Search for the cell housing the specified text and yield its [x, y] center coordinate. 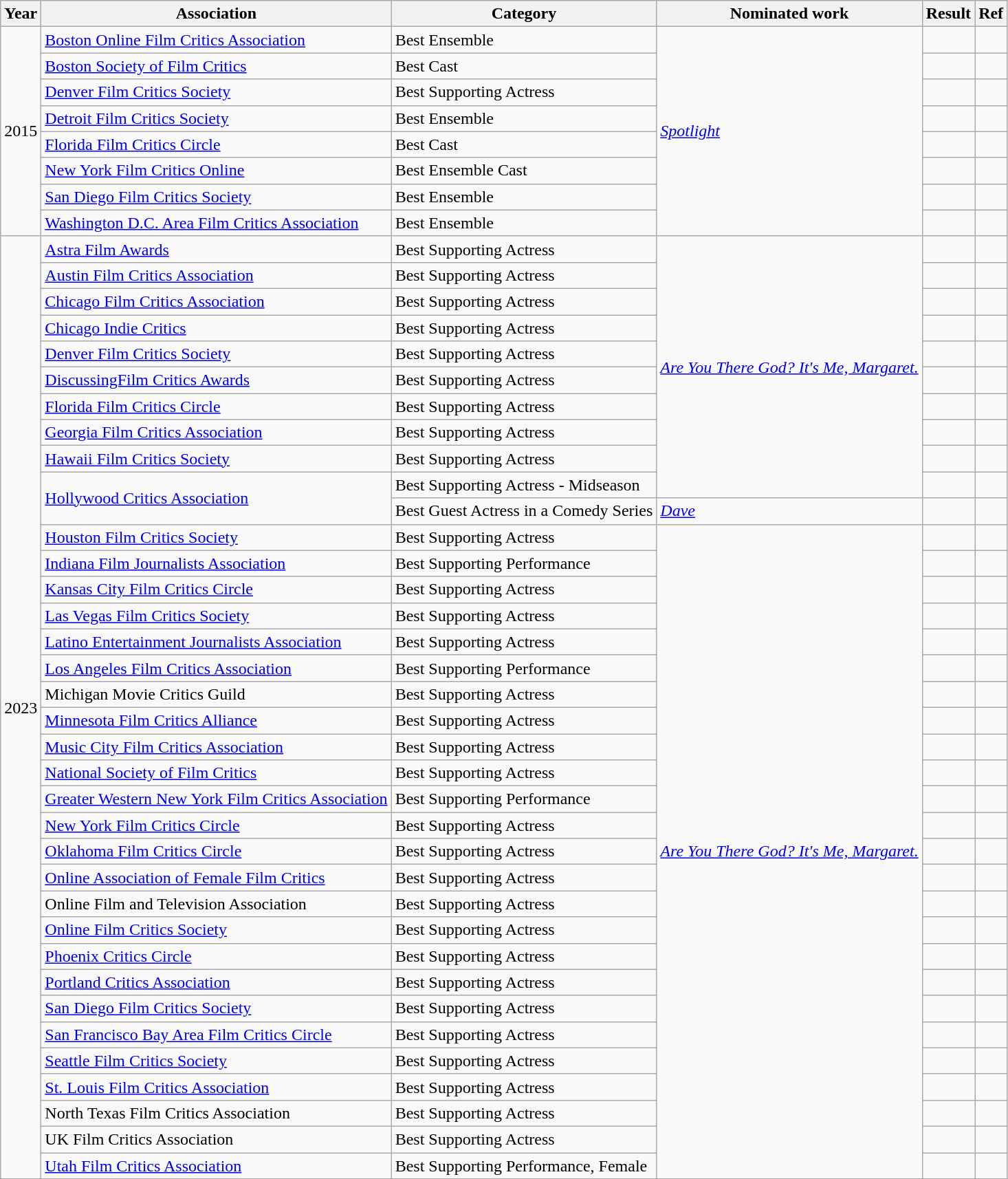
Boston Society of Film Critics [216, 66]
Austin Film Critics Association [216, 275]
Best Supporting Actress - Midseason [524, 485]
UK Film Critics Association [216, 1139]
Utah Film Critics Association [216, 1166]
Minnesota Film Critics Alliance [216, 720]
Best Supporting Performance, Female [524, 1166]
Online Association of Female Film Critics [216, 878]
Chicago Film Critics Association [216, 301]
Hawaii Film Critics Society [216, 459]
Michigan Movie Critics Guild [216, 694]
San Francisco Bay Area Film Critics Circle [216, 1035]
Kansas City Film Critics Circle [216, 589]
Greater Western New York Film Critics Association [216, 799]
Las Vegas Film Critics Society [216, 616]
DiscussingFilm Critics Awards [216, 380]
Year [21, 14]
2015 [21, 131]
Category [524, 14]
Hollywood Critics Association [216, 498]
Best Guest Actress in a Comedy Series [524, 511]
Portland Critics Association [216, 982]
Nominated work [789, 14]
Houston Film Critics Society [216, 537]
Georgia Film Critics Association [216, 433]
Chicago Indie Critics [216, 328]
Online Film Critics Society [216, 930]
Detroit Film Critics Society [216, 118]
Indiana Film Journalists Association [216, 563]
Result [948, 14]
Oklahoma Film Critics Circle [216, 852]
North Texas Film Critics Association [216, 1113]
National Society of Film Critics [216, 773]
Boston Online Film Critics Association [216, 40]
Astra Film Awards [216, 249]
2023 [21, 707]
Music City Film Critics Association [216, 746]
New York Film Critics Circle [216, 825]
Washington D.C. Area Film Critics Association [216, 223]
New York Film Critics Online [216, 171]
Phoenix Critics Circle [216, 956]
Spotlight [789, 131]
Seattle Film Critics Society [216, 1061]
Best Ensemble Cast [524, 171]
St. Louis Film Critics Association [216, 1087]
Dave [789, 511]
Association [216, 14]
Los Angeles Film Critics Association [216, 668]
Online Film and Television Association [216, 904]
Latino Entertainment Journalists Association [216, 642]
Ref [991, 14]
